Capture the cell that displays the provided text and extract its (X, Y) central coordinate. 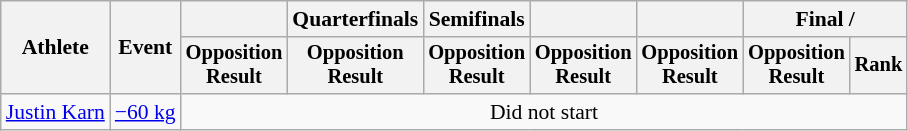
Semifinals (476, 19)
Justin Karn (56, 112)
Final / (825, 19)
Rank (879, 66)
Athlete (56, 48)
Quarterfinals (355, 19)
−60 kg (146, 112)
Event (146, 48)
Did not start (544, 112)
